Locate the cell with the specified text and output its [X, Y] center coordinate. 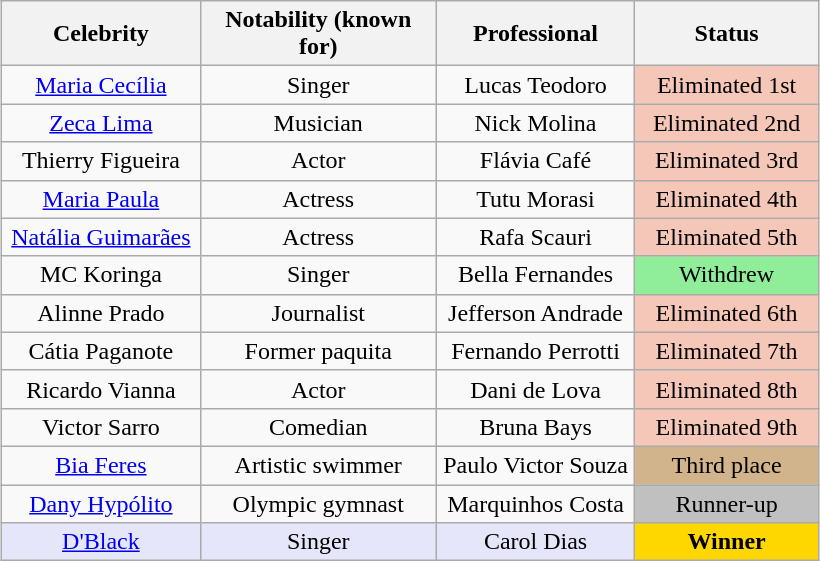
Dany Hypólito [102, 503]
Professional [536, 34]
Eliminated 8th [727, 389]
MC Koringa [102, 275]
Marquinhos Costa [536, 503]
Runner-up [727, 503]
Artistic swimmer [318, 465]
Bella Fernandes [536, 275]
Status [727, 34]
Ricardo Vianna [102, 389]
Former paquita [318, 351]
Eliminated 5th [727, 237]
Rafa Scauri [536, 237]
Notability (known for) [318, 34]
Celebrity [102, 34]
Natália Guimarães [102, 237]
Bia Feres [102, 465]
Eliminated 6th [727, 313]
Flávia Café [536, 161]
Eliminated 4th [727, 199]
Carol Dias [536, 542]
Maria Cecília [102, 85]
Alinne Prado [102, 313]
Bruna Bays [536, 427]
Jefferson Andrade [536, 313]
Thierry Figueira [102, 161]
Nick Molina [536, 123]
Eliminated 7th [727, 351]
Comedian [318, 427]
Maria Paula [102, 199]
Eliminated 1st [727, 85]
Paulo Victor Souza [536, 465]
Dani de Lova [536, 389]
Lucas Teodoro [536, 85]
Eliminated 2nd [727, 123]
Victor Sarro [102, 427]
Journalist [318, 313]
Eliminated 3rd [727, 161]
Eliminated 9th [727, 427]
Withdrew [727, 275]
Tutu Morasi [536, 199]
Musician [318, 123]
Fernando Perrotti [536, 351]
D'Black [102, 542]
Olympic gymnast [318, 503]
Zeca Lima [102, 123]
Third place [727, 465]
Winner [727, 542]
Cátia Paganote [102, 351]
